Provide the [X, Y] coordinate of the cell's center where the given text is located.  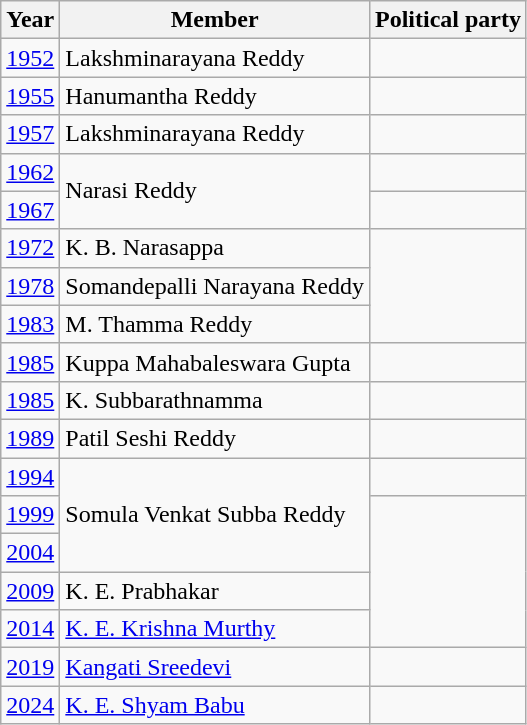
1999 [30, 515]
1972 [30, 248]
1952 [30, 58]
Somula Venkat Subba Reddy [215, 515]
2009 [30, 591]
Patil Seshi Reddy [215, 438]
Hanumantha Reddy [215, 96]
2024 [30, 705]
K. B. Narasappa [215, 248]
K. Subbarathnamma [215, 400]
1978 [30, 286]
Narasi Reddy [215, 191]
Somandepalli Narayana Reddy [215, 286]
1967 [30, 210]
M. Thamma Reddy [215, 324]
1957 [30, 134]
Kuppa Mahabaleswara Gupta [215, 362]
1955 [30, 96]
1962 [30, 172]
2019 [30, 667]
1989 [30, 438]
Kangati Sreedevi [215, 667]
2004 [30, 553]
K. E. Prabhakar [215, 591]
2014 [30, 629]
K. E. Krishna Murthy [215, 629]
K. E. Shyam Babu [215, 705]
1994 [30, 477]
Year [30, 20]
Political party [448, 20]
1983 [30, 324]
Member [215, 20]
